Return [X, Y] of the center of cell containing provided text 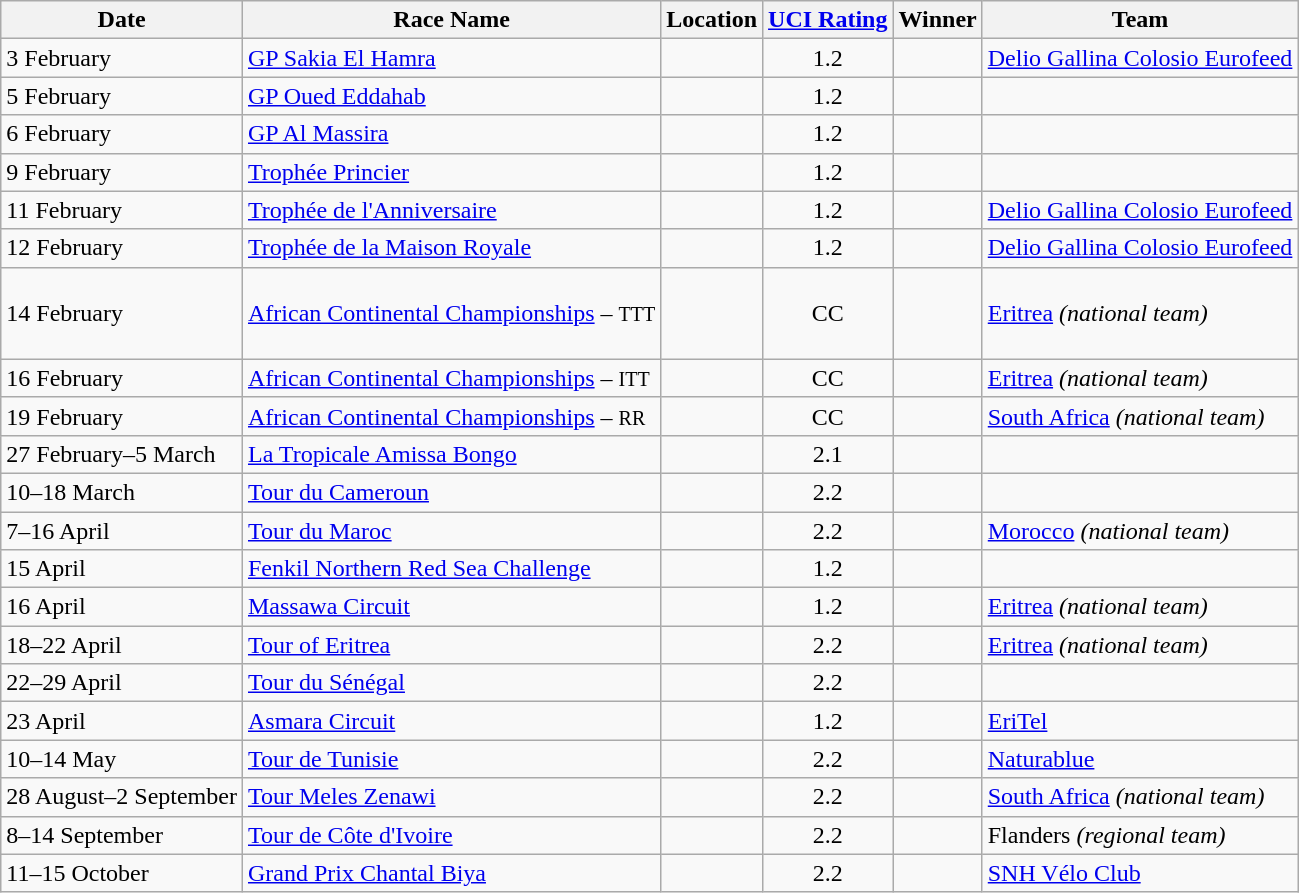
16 February [122, 378]
Team [1140, 20]
22–29 April [122, 683]
Tour Meles Zenawi [451, 797]
African Continental Championships – ITT [451, 378]
11 February [122, 210]
2.1 [828, 454]
Asmara Circuit [451, 721]
14 February [122, 313]
Tour of Eritrea [451, 645]
8–14 September [122, 835]
African Continental Championships – RR [451, 416]
Trophée de l'Anniversaire [451, 210]
Trophée de la Maison Royale [451, 248]
Trophée Princier [451, 172]
27 February–5 March [122, 454]
9 February [122, 172]
Tour du Maroc [451, 531]
11–15 October [122, 873]
7–16 April [122, 531]
5 February [122, 96]
GP Al Massira [451, 134]
Flanders (regional team) [1140, 835]
Location [712, 20]
Tour de Côte d'Ivoire [451, 835]
Grand Prix Chantal Biya [451, 873]
19 February [122, 416]
African Continental Championships – TTT [451, 313]
Date [122, 20]
10–18 March [122, 492]
Tour du Sénégal [451, 683]
23 April [122, 721]
16 April [122, 607]
3 February [122, 58]
Winner [938, 20]
UCI Rating [828, 20]
6 February [122, 134]
12 February [122, 248]
Tour du Cameroun [451, 492]
Tour de Tunisie [451, 759]
GP Oued Eddahab [451, 96]
10–14 May [122, 759]
28 August–2 September [122, 797]
18–22 April [122, 645]
Massawa Circuit [451, 607]
Race Name [451, 20]
Fenkil Northern Red Sea Challenge [451, 569]
Naturablue [1140, 759]
EriTel [1140, 721]
15 April [122, 569]
GP Sakia El Hamra [451, 58]
La Tropicale Amissa Bongo [451, 454]
SNH Vélo Club [1140, 873]
Morocco (national team) [1140, 531]
